Output the [x, y] coordinate of the center of the cell containing the given text.  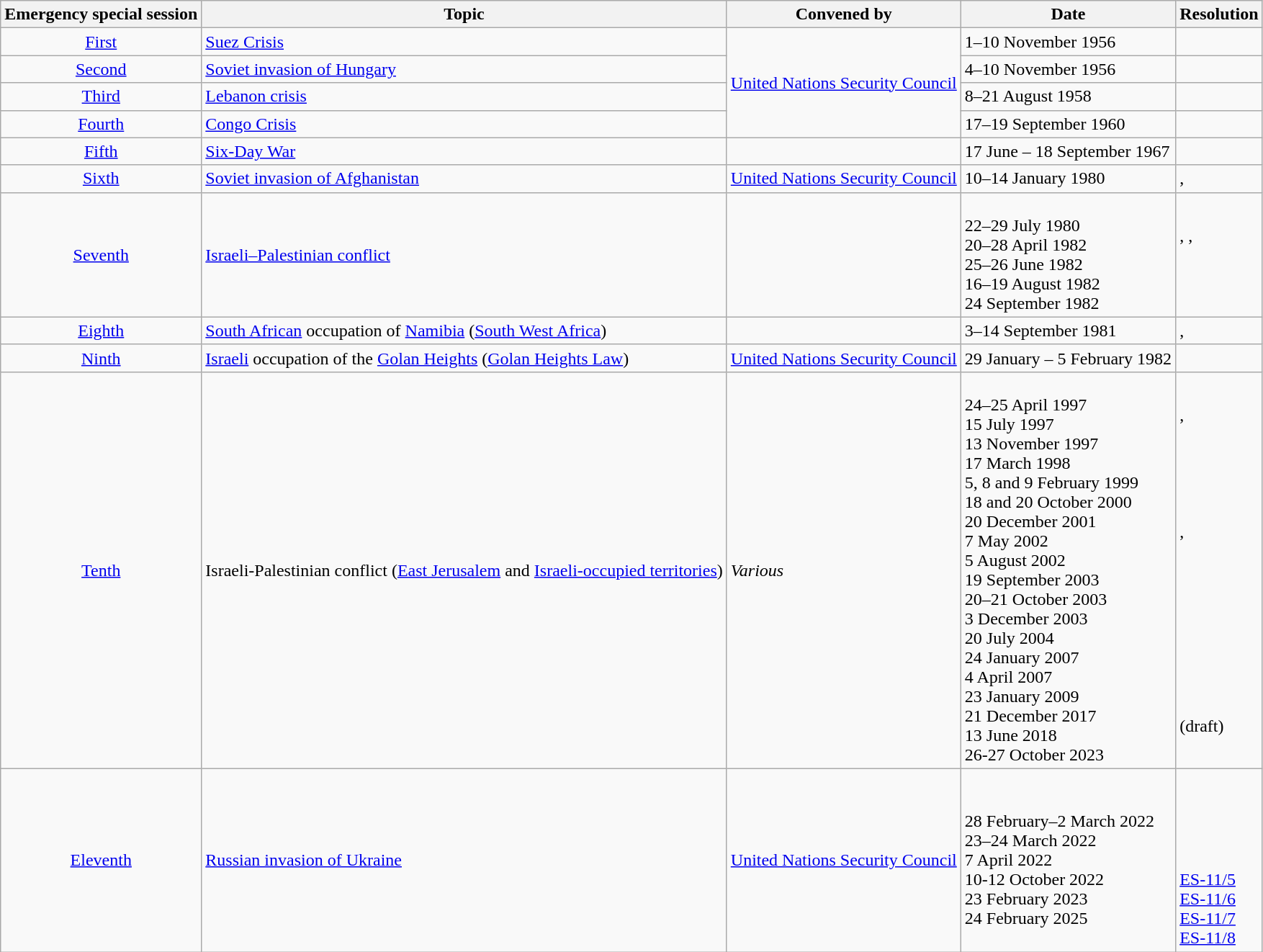
Six-Day War [464, 151]
South African occupation of Namibia (South West Africa) [464, 331]
Seventh [101, 255]
4–10 November 1956 [1068, 69]
10–14 January 1980 [1068, 179]
8–21 August 1958 [1068, 96]
Eleventh [101, 860]
First [101, 42]
Israeli–Palestinian conflict [464, 255]
17 June – 18 September 1967 [1068, 151]
Tenth [101, 570]
Fifth [101, 151]
28 February–2 March 2022 23–24 March 2022 7 April 2022 10-12 October 2022 23 February 2023 24 February 2025 [1068, 860]
Date [1068, 14]
, , (draft) [1219, 570]
Resolution [1219, 14]
29 January – 5 February 1982 [1068, 358]
Third [101, 96]
Soviet invasion of Hungary [464, 69]
Lebanon crisis [464, 96]
3–14 September 1981 [1068, 331]
Eighth [101, 331]
, , [1219, 255]
Israeli-Palestinian conflict (East Jerusalem and Israeli-occupied territories) [464, 570]
Israeli occupation of the Golan Heights (Golan Heights Law) [464, 358]
Various [844, 570]
Soviet invasion of Afghanistan [464, 179]
Convened by [844, 14]
Topic [464, 14]
Ninth [101, 358]
Emergency special session [101, 14]
Fourth [101, 124]
Suez Crisis [464, 42]
Second [101, 69]
Russian invasion of Ukraine [464, 860]
1–10 November 1956 [1068, 42]
ES-11/5 ES-11/6 ES-11/7 ES-11/8 [1219, 860]
22–29 July 1980 20–28 April 1982 25–26 June 1982 16–19 August 1982 24 September 1982 [1068, 255]
17–19 September 1960 [1068, 124]
Sixth [101, 179]
Congo Crisis [464, 124]
